Detect which cell encompasses the target text, then output its (X, Y) center coordinate. 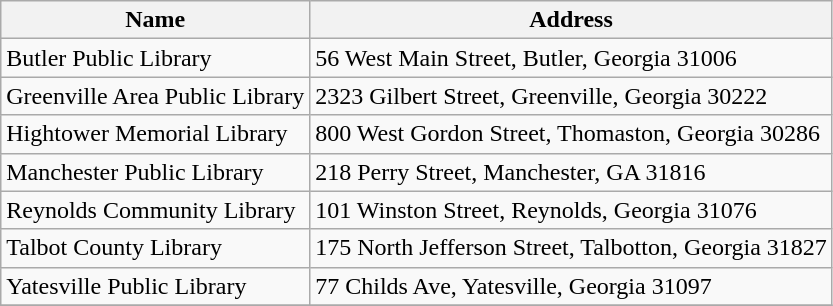
Greenville Area Public Library (156, 96)
Address (572, 20)
77 Childs Ave, Yatesville, Georgia 31097 (572, 286)
175 North Jefferson Street, Talbotton, Georgia 31827 (572, 248)
Hightower Memorial Library (156, 134)
Name (156, 20)
800 West Gordon Street, Thomaston, Georgia 30286 (572, 134)
101 Winston Street, Reynolds, Georgia 31076 (572, 210)
Reynolds Community Library (156, 210)
Talbot County Library (156, 248)
Butler Public Library (156, 58)
56 West Main Street, Butler, Georgia 31006 (572, 58)
Yatesville Public Library (156, 286)
218 Perry Street, Manchester, GA 31816 (572, 172)
2323 Gilbert Street, Greenville, Georgia 30222 (572, 96)
Manchester Public Library (156, 172)
